Detect which cell encompasses the target text, then output its [X, Y] center coordinate. 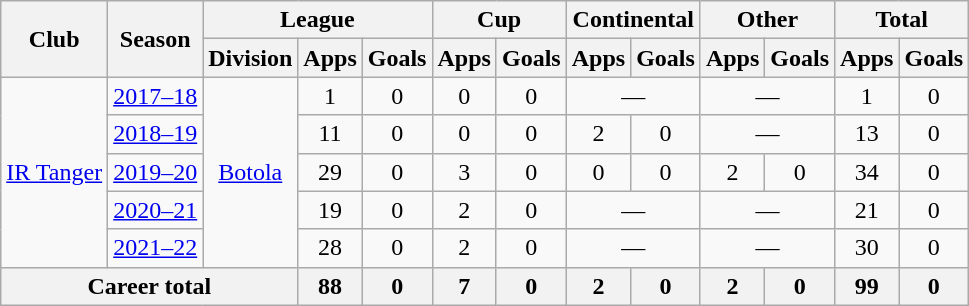
2018–19 [156, 134]
3 [464, 172]
99 [867, 286]
28 [330, 248]
7 [464, 286]
13 [867, 134]
Cup [499, 20]
29 [330, 172]
34 [867, 172]
2021–22 [156, 248]
21 [867, 210]
Botola [250, 172]
11 [330, 134]
Other [767, 20]
Career total [150, 286]
88 [330, 286]
2019–20 [156, 172]
League [318, 20]
Club [54, 39]
Division [250, 58]
30 [867, 248]
Season [156, 39]
Continental [633, 20]
19 [330, 210]
2017–18 [156, 96]
2020–21 [156, 210]
Total [902, 20]
IR Tanger [54, 172]
